Find where the given text appears and provide that cell's center as (X, Y) coordinate. 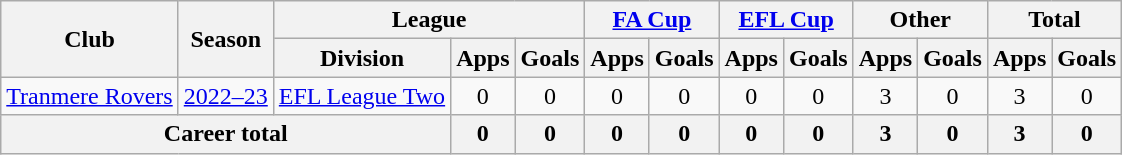
2022–23 (226, 96)
League (429, 20)
Season (226, 39)
Tranmere Rovers (90, 96)
FA Cup (652, 20)
Division (362, 58)
EFL League Two (362, 96)
Club (90, 39)
Career total (226, 134)
EFL Cup (786, 20)
Total (1054, 20)
Other (920, 20)
